Locate the cell with the specified text and output its (X, Y) center coordinate. 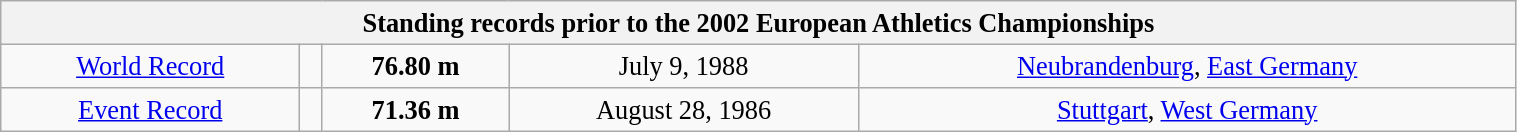
76.80 m (416, 66)
World Record (150, 66)
Stuttgart, West Germany (1187, 109)
Event Record (150, 109)
71.36 m (416, 109)
August 28, 1986 (684, 109)
Standing records prior to the 2002 European Athletics Championships (758, 22)
July 9, 1988 (684, 66)
Neubrandenburg, East Germany (1187, 66)
